Find where the given text appears and provide that cell's center as [x, y] coordinate. 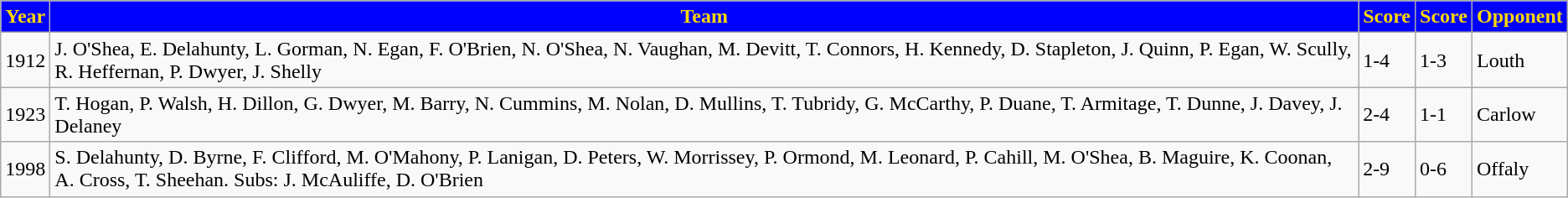
1998 [25, 169]
Carlow [1519, 114]
Offaly [1519, 169]
0-6 [1444, 169]
1-4 [1387, 60]
1923 [25, 114]
Year [25, 17]
Team [704, 17]
1-1 [1444, 114]
Opponent [1519, 17]
1912 [25, 60]
2-9 [1387, 169]
1-3 [1444, 60]
Louth [1519, 60]
2-4 [1387, 114]
